Return the [X, Y] coordinate for the center point of the cell that contains the specified text.  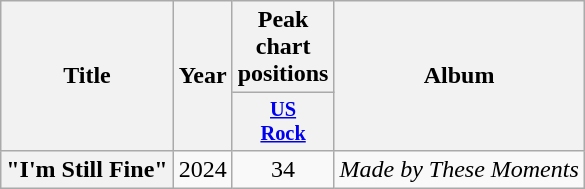
"I'm Still Fine" [87, 169]
Album [459, 76]
Year [202, 76]
Made by These Moments [459, 169]
2024 [202, 169]
USRock [283, 122]
Peak chart positions [283, 47]
Title [87, 76]
34 [283, 169]
